For the text-containing cell, return its midpoint in (x, y) coordinate format. 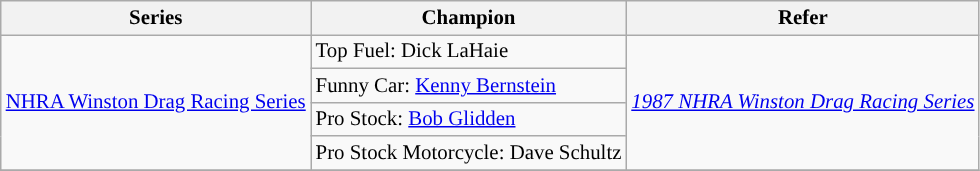
NHRA Winston Drag Racing Series (156, 102)
Pro Stock: Bob Glidden (469, 119)
Refer (802, 18)
Top Fuel: Dick LaHaie (469, 51)
1987 NHRA Winston Drag Racing Series (802, 102)
Pro Stock Motorcycle: Dave Schultz (469, 153)
Champion (469, 18)
Series (156, 18)
Funny Car: Kenny Bernstein (469, 85)
